Scan for the cell matching the given text and deliver its (x, y) coordinate at center. 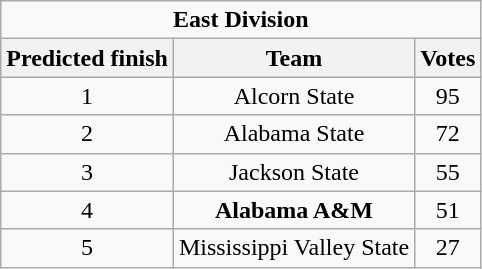
55 (448, 172)
72 (448, 134)
Alabama A&M (294, 210)
27 (448, 248)
4 (88, 210)
2 (88, 134)
3 (88, 172)
Alabama State (294, 134)
Jackson State (294, 172)
1 (88, 96)
5 (88, 248)
51 (448, 210)
Predicted finish (88, 58)
East Division (241, 20)
Team (294, 58)
Votes (448, 58)
Alcorn State (294, 96)
Mississippi Valley State (294, 248)
95 (448, 96)
